From the cell containing the given text, extract its center point as (x, y) coordinate. 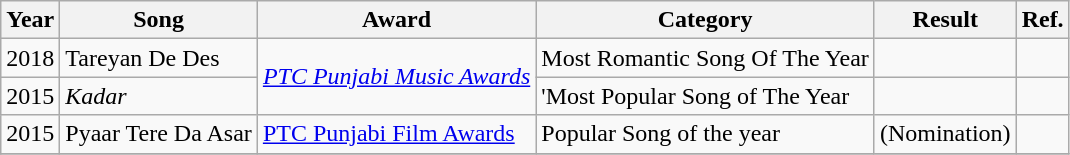
Year (30, 20)
Pyaar Tere Da Asar (159, 134)
(Nomination) (945, 134)
Song (159, 20)
Kadar (159, 96)
PTC Punjabi Music Awards (396, 77)
Ref. (1042, 20)
'Most Popular Song of The Year (706, 96)
2018 (30, 58)
Category (706, 20)
Result (945, 20)
Award (396, 20)
Most Romantic Song Of The Year (706, 58)
PTC Punjabi Film Awards (396, 134)
Popular Song of the year (706, 134)
Tareyan De Des (159, 58)
